From the cell containing the given text, extract its center point as [X, Y] coordinate. 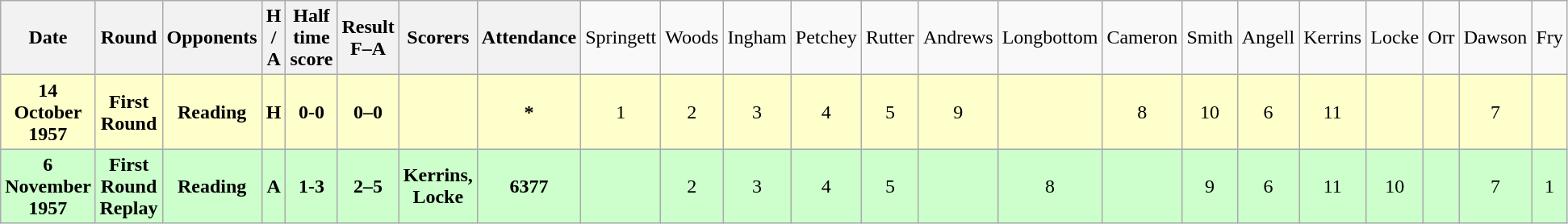
Longbottom [1050, 38]
Cameron [1143, 38]
Kerrins, Locke [437, 186]
Orr [1441, 38]
Half time score [312, 38]
Opponents [211, 38]
First Round [129, 112]
Woods [692, 38]
Fry [1549, 38]
14 October 1957 [48, 112]
Ingham [757, 38]
Kerrins [1333, 38]
Smith [1210, 38]
H [274, 112]
* [529, 112]
Andrews [958, 38]
Springett [621, 38]
Rutter [889, 38]
A [274, 186]
ResultF–A [368, 38]
Round [129, 38]
Angell [1268, 38]
First Round Replay [129, 186]
Locke [1394, 38]
1-3 [312, 186]
6377 [529, 186]
0–0 [368, 112]
Scorers [437, 38]
Attendance [529, 38]
2–5 [368, 186]
0-0 [312, 112]
6 November 1957 [48, 186]
H / A [274, 38]
Dawson [1495, 38]
Date [48, 38]
Petchey [826, 38]
